Identify which cell holds the provided text, then report its (x, y) central coordinate. 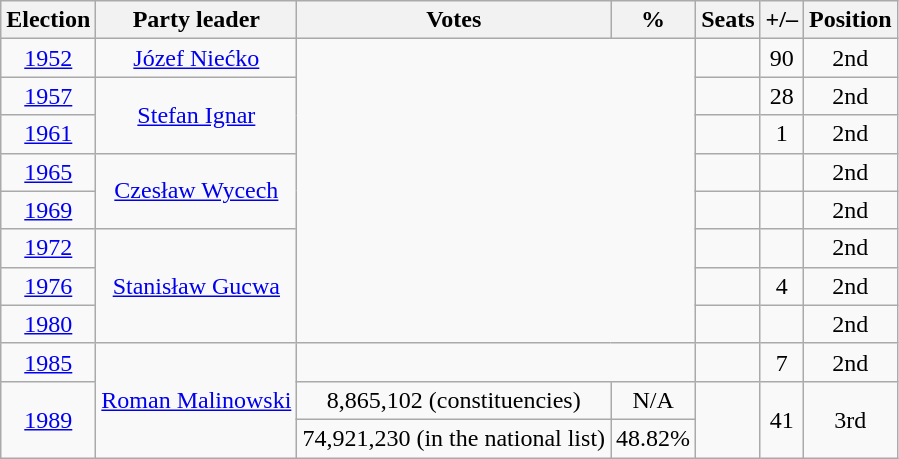
1952 (48, 58)
1961 (48, 134)
1965 (48, 172)
1976 (48, 286)
41 (782, 419)
8,865,102 (constituencies) (454, 400)
Election (48, 20)
48.82% (654, 438)
Czesław Wycech (196, 191)
1980 (48, 324)
74,921,230 (in the national list) (454, 438)
Votes (454, 20)
1989 (48, 419)
90 (782, 58)
Roman Malinowski (196, 400)
% (654, 20)
1969 (48, 210)
1957 (48, 96)
+/– (782, 20)
Stefan Ignar (196, 115)
Józef Niećko (196, 58)
4 (782, 286)
7 (782, 362)
Position (850, 20)
1985 (48, 362)
N/A (654, 400)
3rd (850, 419)
Party leader (196, 20)
Stanisław Gucwa (196, 286)
28 (782, 96)
Seats (728, 20)
1 (782, 134)
1972 (48, 248)
